Return (X, Y) of the center of cell containing provided text 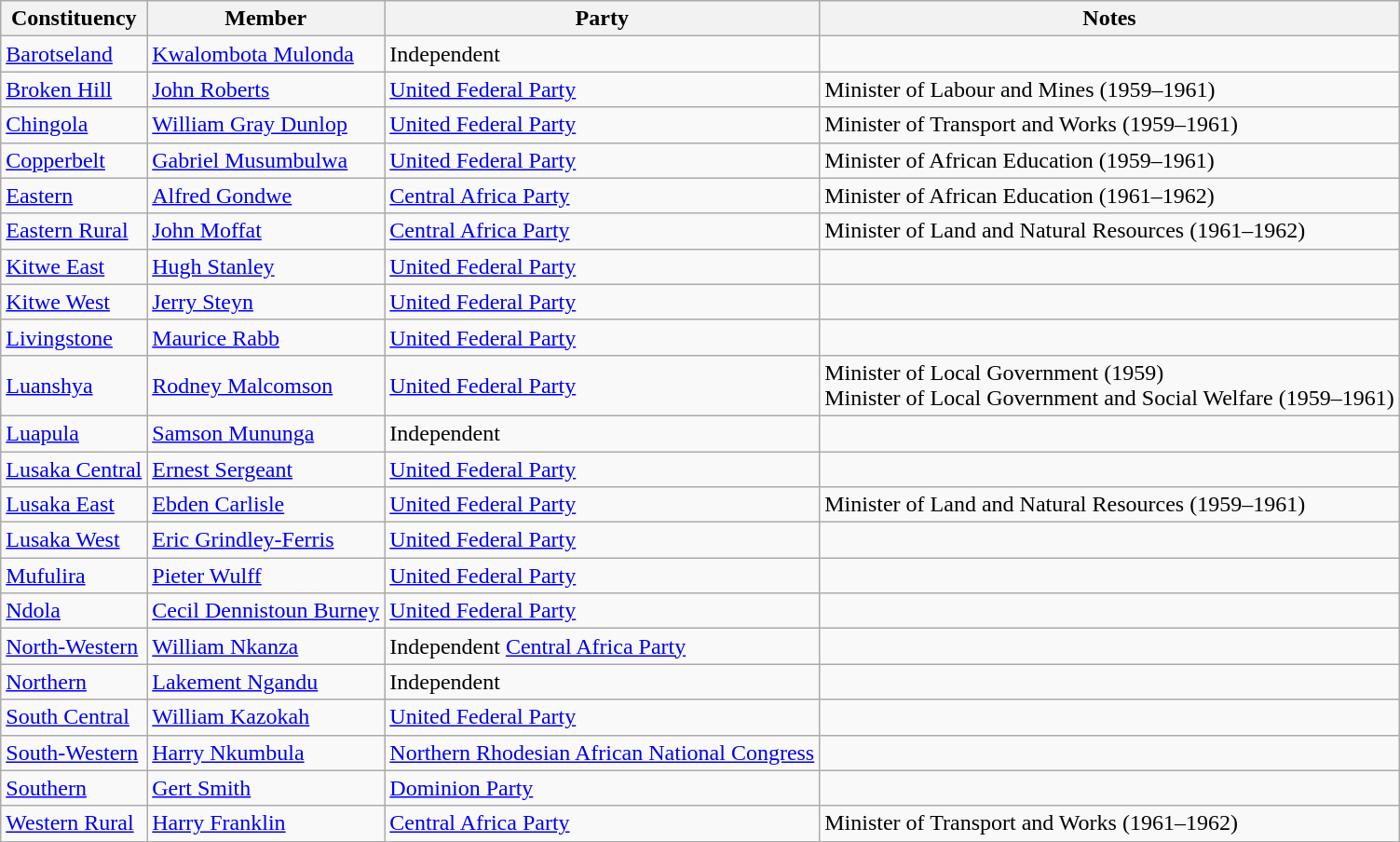
Barotseland (75, 54)
Jerry Steyn (266, 302)
Dominion Party (602, 788)
Minister of African Education (1961–1962) (1110, 196)
Notes (1110, 19)
Ernest Sergeant (266, 469)
Ebden Carlisle (266, 505)
Gabriel Musumbulwa (266, 160)
Chingola (75, 125)
North-Western (75, 646)
Harry Franklin (266, 823)
Samson Mununga (266, 433)
Lusaka East (75, 505)
William Nkanza (266, 646)
John Roberts (266, 89)
Rodney Malcomson (266, 386)
Kitwe East (75, 266)
South Central (75, 717)
Lusaka Central (75, 469)
Harry Nkumbula (266, 753)
South-Western (75, 753)
Minister of Local Government (1959)Minister of Local Government and Social Welfare (1959–1961) (1110, 386)
William Kazokah (266, 717)
Mufulira (75, 576)
Constituency (75, 19)
Northern (75, 682)
Pieter Wulff (266, 576)
Eastern Rural (75, 231)
Maurice Rabb (266, 337)
Eastern (75, 196)
Hugh Stanley (266, 266)
Minister of Land and Natural Resources (1961–1962) (1110, 231)
Party (602, 19)
Broken Hill (75, 89)
Alfred Gondwe (266, 196)
John Moffat (266, 231)
Gert Smith (266, 788)
Northern Rhodesian African National Congress (602, 753)
Minister of Transport and Works (1961–1962) (1110, 823)
Livingstone (75, 337)
Kwalombota Mulonda (266, 54)
Luapula (75, 433)
Western Rural (75, 823)
Member (266, 19)
Lusaka West (75, 540)
William Gray Dunlop (266, 125)
Cecil Dennistoun Burney (266, 611)
Minister of Transport and Works (1959–1961) (1110, 125)
Minister of Labour and Mines (1959–1961) (1110, 89)
Ndola (75, 611)
Luanshya (75, 386)
Eric Grindley-Ferris (266, 540)
Independent Central Africa Party (602, 646)
Southern (75, 788)
Minister of Land and Natural Resources (1959–1961) (1110, 505)
Copperbelt (75, 160)
Minister of African Education (1959–1961) (1110, 160)
Kitwe West (75, 302)
Lakement Ngandu (266, 682)
